Output the (X, Y) coordinate of the center of the cell containing the given text.  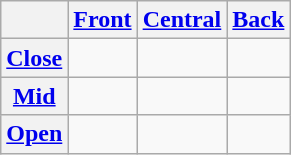
Back (258, 20)
Mid (34, 96)
Front (102, 20)
Close (34, 58)
Central (182, 20)
Open (34, 134)
